Search for the cell housing the specified text and yield its (x, y) center coordinate. 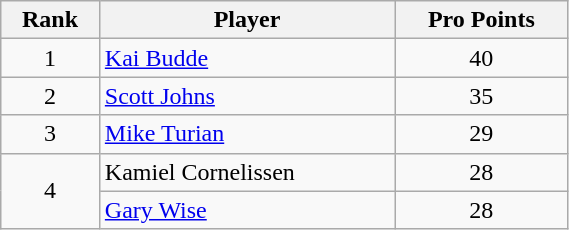
29 (482, 134)
Scott Johns (246, 96)
Pro Points (482, 20)
4 (50, 191)
Rank (50, 20)
Player (246, 20)
Mike Turian (246, 134)
1 (50, 58)
Kai Budde (246, 58)
Gary Wise (246, 210)
40 (482, 58)
3 (50, 134)
35 (482, 96)
2 (50, 96)
Kamiel Cornelissen (246, 172)
